Detect which cell encompasses the target text, then output its (X, Y) center coordinate. 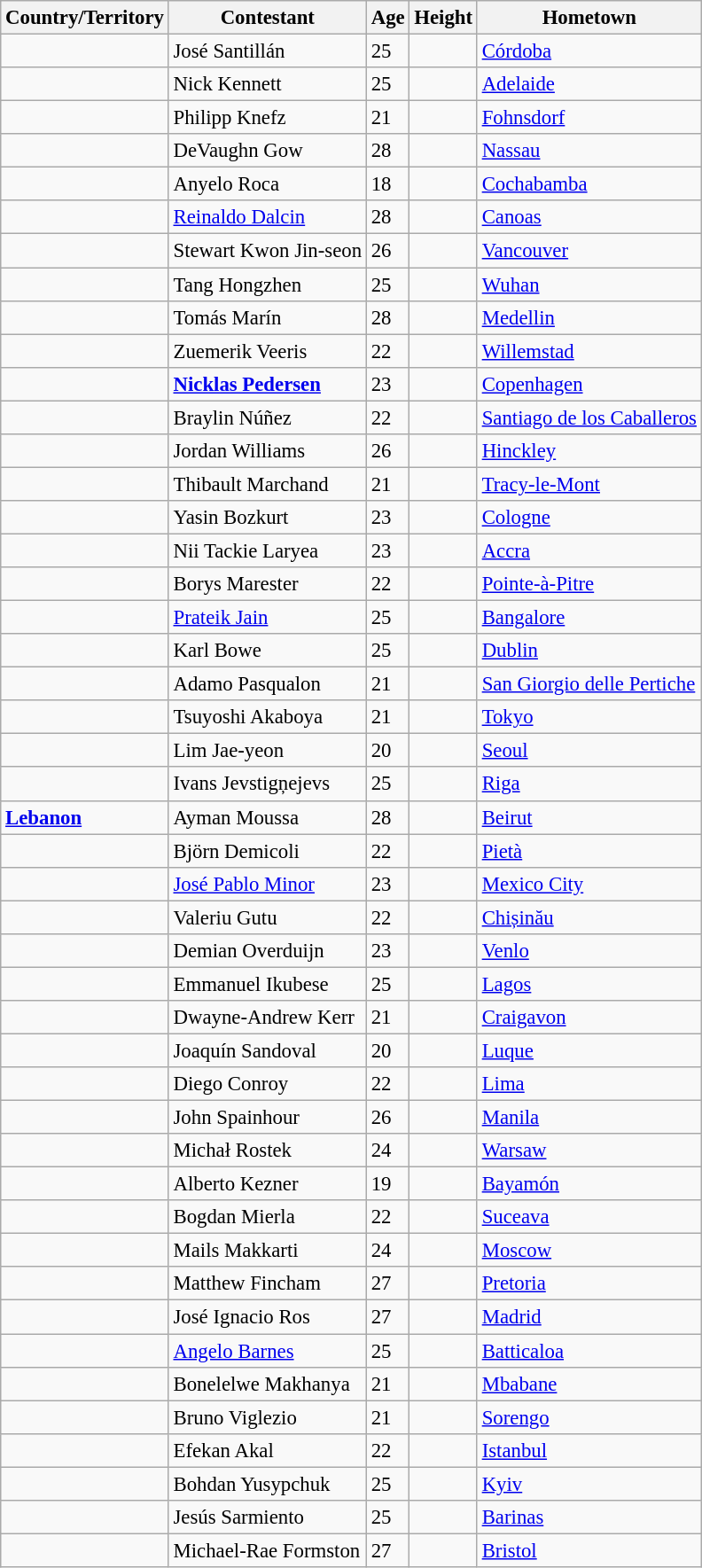
Angelo Barnes (268, 1351)
Bogdan Mierla (268, 1217)
Matthew Fincham (268, 1284)
DeVaughn Gow (268, 151)
Karl Bowe (268, 651)
Istanbul (589, 1450)
Age (388, 18)
Tsuyoshi Akaboya (268, 717)
Vancouver (589, 251)
Sorengo (589, 1417)
Bangalore (589, 618)
Tomás Marín (268, 317)
Mexico City (589, 884)
Moscow (589, 1251)
Lagos (589, 984)
Ayman Moussa (268, 817)
Braylin Núñez (268, 417)
Kyiv (589, 1484)
Fohnsdorf (589, 118)
Madrid (589, 1317)
Zuemerik Veeris (268, 351)
Joaquín Sandoval (268, 1050)
Adamo Pasqualon (268, 684)
Accra (589, 550)
Willemstad (589, 351)
Bayamón (589, 1184)
Manila (589, 1118)
Bonelelwe Makhanya (268, 1384)
Chișinău (589, 917)
Luque (589, 1050)
Height (443, 18)
Nicklas Pedersen (268, 384)
Country/Territory (85, 18)
Diego Conroy (268, 1084)
Bruno Viglezio (268, 1417)
Efekan Akal (268, 1450)
18 (388, 184)
Björn Demicoli (268, 851)
Barinas (589, 1517)
Venlo (589, 951)
Tracy-le-Mont (589, 484)
Suceava (589, 1217)
Jordan Williams (268, 451)
Jesús Sarmiento (268, 1517)
Adelaide (589, 84)
Mails Makkarti (268, 1251)
Wuhan (589, 285)
Córdoba (589, 51)
San Giorgio delle Pertiche (589, 684)
Philipp Knefz (268, 118)
John Spainhour (268, 1118)
Alberto Kezner (268, 1184)
Borys Marester (268, 584)
Craigavon (589, 1018)
Hinckley (589, 451)
Pretoria (589, 1284)
Nii Tackie Laryea (268, 550)
Reinaldo Dalcin (268, 217)
Cochabamba (589, 184)
Riga (589, 784)
Stewart Kwon Jin-seon (268, 251)
Nick Kennett (268, 84)
Demian Overduijn (268, 951)
Lim Jae-yeon (268, 751)
Lima (589, 1084)
Thibault Marchand (268, 484)
Seoul (589, 751)
Mbabane (589, 1384)
Tokyo (589, 717)
Pointe-à-Pitre (589, 584)
Anyelo Roca (268, 184)
Emmanuel Ikubese (268, 984)
Yasin Bozkurt (268, 518)
Batticaloa (589, 1351)
Beirut (589, 817)
Prateik Jain (268, 618)
Medellin (589, 317)
Santiago de los Caballeros (589, 417)
Valeriu Gutu (268, 917)
Dwayne-Andrew Kerr (268, 1018)
José Ignacio Ros (268, 1317)
Nassau (589, 151)
Lebanon (85, 817)
Copenhagen (589, 384)
Dublin (589, 651)
Bohdan Yusypchuk (268, 1484)
Hometown (589, 18)
Cologne (589, 518)
Warsaw (589, 1151)
Tang Hongzhen (268, 285)
José Santillán (268, 51)
Canoas (589, 217)
José Pablo Minor (268, 884)
Michael-Rae Formston (268, 1550)
Michał Rostek (268, 1151)
Pietà (589, 851)
Contestant (268, 18)
Ivans Jevstigņejevs (268, 784)
Bristol (589, 1550)
19 (388, 1184)
